Scan for the cell matching the given text and deliver its (x, y) coordinate at center. 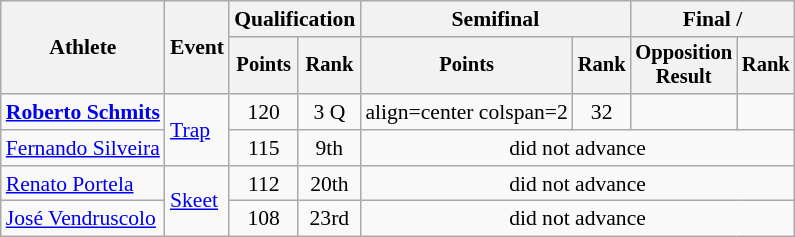
José Vendruscolo (83, 219)
32 (602, 112)
20th (329, 184)
108 (264, 219)
Semifinal (495, 19)
9th (329, 148)
OppositionResult (684, 66)
3 Q (329, 112)
Final / (712, 19)
Athlete (83, 48)
Event (197, 48)
Skeet (197, 202)
23rd (329, 219)
Trap (197, 130)
120 (264, 112)
align=center colspan=2 (466, 112)
Qualification (294, 19)
115 (264, 148)
Fernando Silveira (83, 148)
Renato Portela (83, 184)
Roberto Schmits (83, 112)
112 (264, 184)
